Return (X, Y) of the center of cell containing provided text 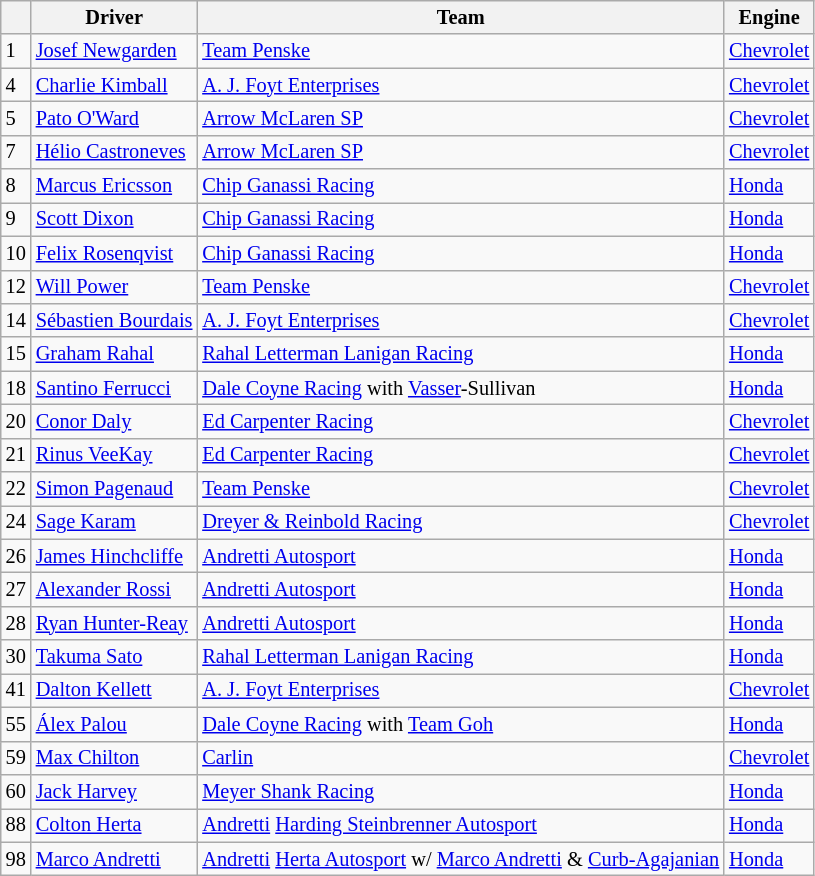
24 (16, 522)
Driver (114, 17)
Scott Dixon (114, 219)
Josef Newgarden (114, 51)
Colton Herta (114, 825)
55 (16, 724)
Alexander Rossi (114, 589)
Sage Karam (114, 522)
15 (16, 354)
Conor Daly (114, 421)
88 (16, 825)
26 (16, 556)
20 (16, 421)
Andretti Harding Steinbrenner Autosport (460, 825)
60 (16, 791)
1 (16, 51)
Sébastien Bourdais (114, 320)
12 (16, 287)
Carlin (460, 758)
Team (460, 17)
Simon Pagenaud (114, 489)
18 (16, 388)
5 (16, 118)
Charlie Kimball (114, 85)
Dale Coyne Racing with Vasser-Sullivan (460, 388)
Ryan Hunter-Reay (114, 623)
Pato O'Ward (114, 118)
22 (16, 489)
Álex Palou (114, 724)
Takuma Sato (114, 657)
Santino Ferrucci (114, 388)
Graham Rahal (114, 354)
Rinus VeeKay (114, 455)
Will Power (114, 287)
9 (16, 219)
Dreyer & Reinbold Racing (460, 522)
14 (16, 320)
Engine (769, 17)
James Hinchcliffe (114, 556)
Felix Rosenqvist (114, 253)
59 (16, 758)
Dale Coyne Racing with Team Goh (460, 724)
Jack Harvey (114, 791)
30 (16, 657)
4 (16, 85)
21 (16, 455)
41 (16, 690)
98 (16, 859)
Marco Andretti (114, 859)
Andretti Herta Autosport w/ Marco Andretti & Curb-Agajanian (460, 859)
Dalton Kellett (114, 690)
Meyer Shank Racing (460, 791)
8 (16, 186)
10 (16, 253)
Marcus Ericsson (114, 186)
27 (16, 589)
28 (16, 623)
7 (16, 152)
Hélio Castroneves (114, 152)
Max Chilton (114, 758)
